From the cell containing the given text, extract its center point as [X, Y] coordinate. 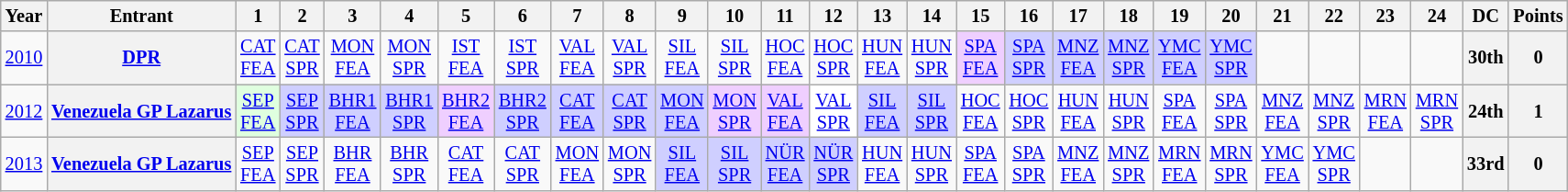
BHRSPR [409, 164]
2 [302, 16]
13 [882, 16]
Points [1538, 16]
ISTFEA [466, 58]
Entrant [141, 16]
BHRFEA [353, 164]
BHR1SPR [409, 111]
9 [682, 16]
21 [1282, 16]
2010 [24, 58]
3 [353, 16]
22 [1334, 16]
11 [785, 16]
5 [466, 16]
NÜRFEA [785, 164]
17 [1078, 16]
20 [1231, 16]
2013 [24, 164]
10 [734, 16]
6 [523, 16]
15 [981, 16]
24th [1485, 111]
30th [1485, 58]
BHR2SPR [523, 111]
14 [932, 16]
18 [1128, 16]
DPR [141, 58]
BHR1FEA [353, 111]
19 [1179, 16]
4 [409, 16]
16 [1029, 16]
24 [1437, 16]
2012 [24, 111]
BHR2FEA [466, 111]
Year [24, 16]
8 [629, 16]
7 [578, 16]
DC [1485, 16]
23 [1386, 16]
12 [833, 16]
ISTSPR [523, 58]
NÜRSPR [833, 164]
33rd [1485, 164]
